Return [X, Y] of the center of cell containing provided text 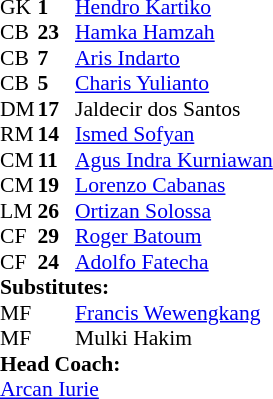
14 [57, 135]
LM [19, 211]
Ismed Sofyan [174, 135]
Francis Wewengkang [174, 313]
5 [57, 83]
7 [57, 58]
Hamka Hamzah [174, 33]
24 [57, 262]
Head Coach: [136, 364]
Agus Indra Kurniawan [174, 160]
Ortizan Solossa [174, 211]
19 [57, 185]
29 [57, 237]
Charis Yulianto [174, 83]
26 [57, 211]
Jaldecir dos Santos [174, 109]
Lorenzo Cabanas [174, 185]
Roger Batoum [174, 237]
RM [19, 135]
Aris Indarto [174, 58]
17 [57, 109]
DM [19, 109]
11 [57, 160]
Mulki Hakim [174, 339]
Adolfo Fatecha [174, 262]
Substitutes: [136, 287]
23 [57, 33]
